Extract the (x, y) coordinate from the center of the cell holding the provided text.  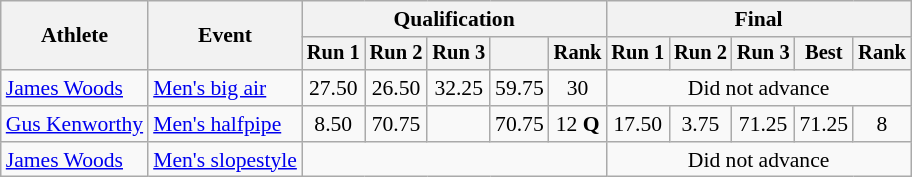
26.50 (396, 88)
Men's halfpipe (225, 124)
Qualification (454, 19)
3.75 (700, 124)
30 (578, 88)
8.50 (334, 124)
59.75 (520, 88)
Athlete (74, 36)
Final (758, 19)
8 (882, 124)
27.50 (334, 88)
James Woods (74, 88)
Did not advance (758, 88)
17.50 (638, 124)
Men's big air (225, 88)
Best (824, 54)
12 Q (578, 124)
32.25 (458, 88)
Gus Kenworthy (74, 124)
Event (225, 36)
